Provide the [X, Y] coordinate of the cell's center where the given text is located.  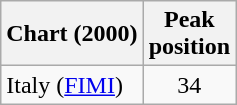
Italy (FIMI) [72, 85]
Peakposition [189, 34]
Chart (2000) [72, 34]
34 [189, 85]
